Search for the cell housing the specified text and yield its [X, Y] center coordinate. 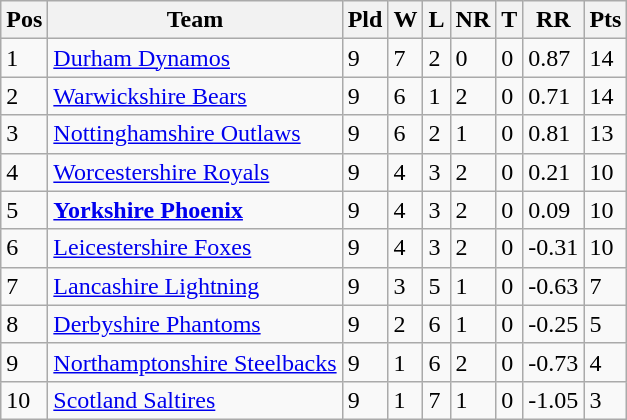
-0.31 [554, 248]
Lancashire Lightning [195, 286]
RR [554, 20]
W [406, 20]
Scotland Saltires [195, 400]
Worcestershire Royals [195, 172]
0.21 [554, 172]
-0.63 [554, 286]
Team [195, 20]
Leicestershire Foxes [195, 248]
NR [473, 20]
Pts [606, 20]
Nottinghamshire Outlaws [195, 134]
Derbyshire Phantoms [195, 324]
Durham Dynamos [195, 58]
Pos [24, 20]
-0.73 [554, 362]
0.81 [554, 134]
-1.05 [554, 400]
-0.25 [554, 324]
Northamptonshire Steelbacks [195, 362]
13 [606, 134]
T [510, 20]
8 [24, 324]
Yorkshire Phoenix [195, 210]
0.87 [554, 58]
Warwickshire Bears [195, 96]
0.71 [554, 96]
0.09 [554, 210]
L [436, 20]
Pld [365, 20]
